Identify which cell holds the provided text, then report its (x, y) central coordinate. 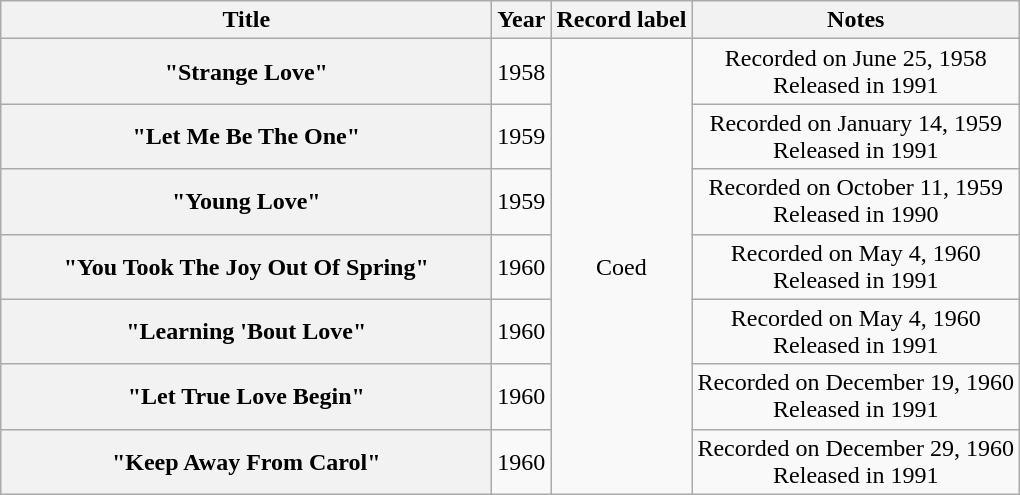
Recorded on January 14, 1959Released in 1991 (856, 136)
"Let True Love Begin" (246, 396)
"Learning 'Bout Love" (246, 332)
Recorded on October 11, 1959Released in 1990 (856, 202)
Notes (856, 20)
Record label (622, 20)
Recorded on December 29, 1960Released in 1991 (856, 462)
"Let Me Be The One" (246, 136)
"Strange Love" (246, 72)
Recorded on December 19, 1960Released in 1991 (856, 396)
Coed (622, 266)
"Keep Away From Carol" (246, 462)
"Young Love" (246, 202)
"You Took The Joy Out Of Spring" (246, 266)
Recorded on June 25, 1958Released in 1991 (856, 72)
Title (246, 20)
1958 (522, 72)
Year (522, 20)
